Find where the given text appears and provide that cell's center as [X, Y] coordinate. 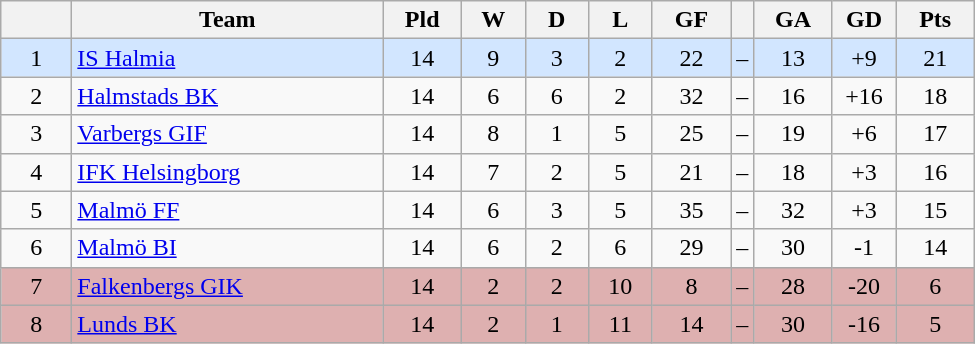
GD [864, 20]
Falkenbergs GIK [228, 286]
Halmstads BK [228, 96]
L [621, 20]
-20 [864, 286]
Pts [936, 20]
Pld [422, 20]
-16 [864, 324]
D [557, 20]
Lunds BK [228, 324]
W [493, 20]
Varbergs GIF [228, 134]
19 [794, 134]
15 [936, 210]
IFK Helsingborg [228, 172]
+6 [864, 134]
25 [692, 134]
Team [228, 20]
9 [493, 58]
IS Halmia [228, 58]
4 [36, 172]
13 [794, 58]
29 [692, 248]
17 [936, 134]
35 [692, 210]
-1 [864, 248]
10 [621, 286]
11 [621, 324]
GA [794, 20]
+9 [864, 58]
Malmö FF [228, 210]
22 [692, 58]
28 [794, 286]
+16 [864, 96]
Malmö BI [228, 248]
GF [692, 20]
